Search for the cell housing the specified text and yield its [x, y] center coordinate. 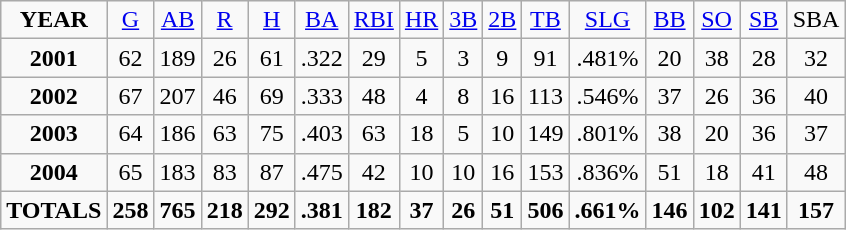
.801% [608, 134]
146 [670, 210]
182 [374, 210]
SBA [816, 20]
65 [130, 172]
29 [374, 58]
102 [716, 210]
SB [764, 20]
207 [178, 96]
.481% [608, 58]
218 [224, 210]
258 [130, 210]
113 [546, 96]
.403 [322, 134]
4 [421, 96]
32 [816, 58]
69 [272, 96]
2004 [54, 172]
3 [464, 58]
BA [322, 20]
SO [716, 20]
2002 [54, 96]
RBI [374, 20]
186 [178, 134]
157 [816, 210]
G [130, 20]
BB [670, 20]
75 [272, 134]
91 [546, 58]
40 [816, 96]
41 [764, 172]
H [272, 20]
HR [421, 20]
2B [502, 20]
87 [272, 172]
61 [272, 58]
AB [178, 20]
46 [224, 96]
149 [546, 134]
506 [546, 210]
.322 [322, 58]
TB [546, 20]
292 [272, 210]
9 [502, 58]
SLG [608, 20]
.381 [322, 210]
83 [224, 172]
62 [130, 58]
64 [130, 134]
.333 [322, 96]
8 [464, 96]
.475 [322, 172]
183 [178, 172]
141 [764, 210]
67 [130, 96]
3B [464, 20]
.836% [608, 172]
.661% [608, 210]
189 [178, 58]
2003 [54, 134]
28 [764, 58]
42 [374, 172]
R [224, 20]
YEAR [54, 20]
TOTALS [54, 210]
.546% [608, 96]
153 [546, 172]
765 [178, 210]
2001 [54, 58]
